From the cell containing the given text, extract its center point as [X, Y] coordinate. 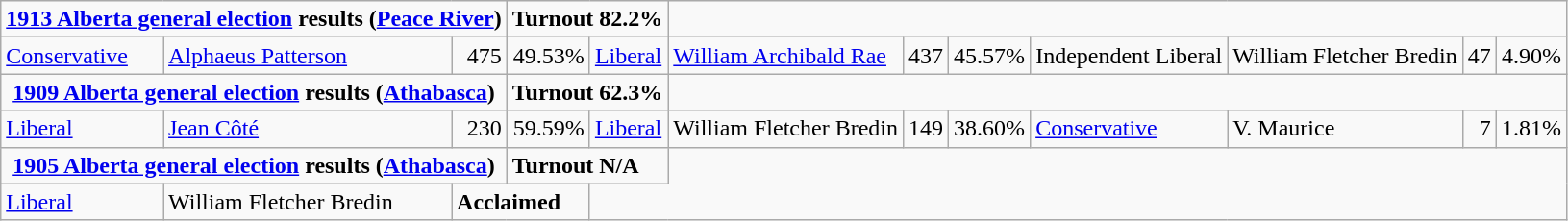
7 [1479, 129]
V. Maurice [1346, 129]
437 [925, 56]
149 [925, 129]
49.53% [548, 56]
Alphaeus Patterson [308, 56]
William Archibald Rae [786, 56]
38.60% [990, 129]
1905 Alberta general election results (Athabasca) [254, 165]
1.81% [1531, 129]
45.57% [990, 56]
Turnout 62.3% [587, 92]
Jean Côté [308, 129]
4.90% [1531, 56]
475 [480, 56]
47 [1479, 56]
1913 Alberta general election results (Peace River) [254, 19]
59.59% [548, 129]
230 [480, 129]
Turnout N/A [587, 165]
Independent Liberal [1129, 56]
1909 Alberta general election results (Athabasca) [254, 92]
Acclaimed [521, 202]
Turnout 82.2% [587, 19]
